Scan for the cell matching the given text and deliver its (X, Y) coordinate at center. 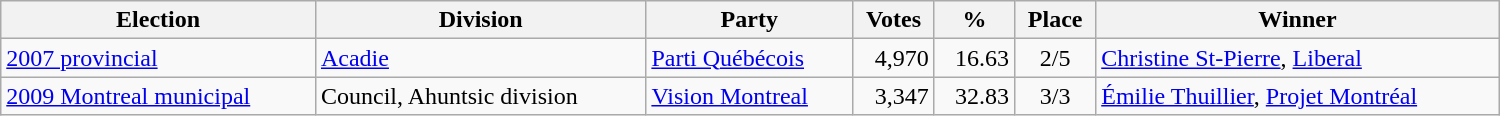
32.83 (974, 96)
16.63 (974, 58)
Acadie (480, 58)
Parti Québécois (750, 58)
2007 provincial (158, 58)
Place (1056, 20)
Council, Ahuntsic division (480, 96)
3,347 (894, 96)
2/5 (1056, 58)
Winner (1298, 20)
Party (750, 20)
Émilie Thuillier, Projet Montréal (1298, 96)
Division (480, 20)
4,970 (894, 58)
Christine St-Pierre, Liberal (1298, 58)
Vision Montreal (750, 96)
Election (158, 20)
% (974, 20)
Votes (894, 20)
3/3 (1056, 96)
2009 Montreal municipal (158, 96)
